Locate the cell with the specified text and output its (x, y) center coordinate. 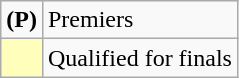
Qualified for finals (140, 58)
(P) (22, 20)
Premiers (140, 20)
